Output the [X, Y] coordinate of the center of the cell containing the given text.  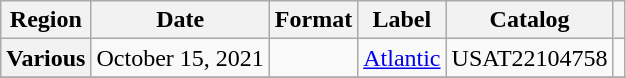
Label [402, 20]
Atlantic [402, 58]
USAT22104758 [530, 58]
October 15, 2021 [180, 58]
Date [180, 20]
Format [313, 20]
Various [46, 58]
Region [46, 20]
Catalog [530, 20]
